Extract the [X, Y] coordinate from the center of the cell holding the provided text.  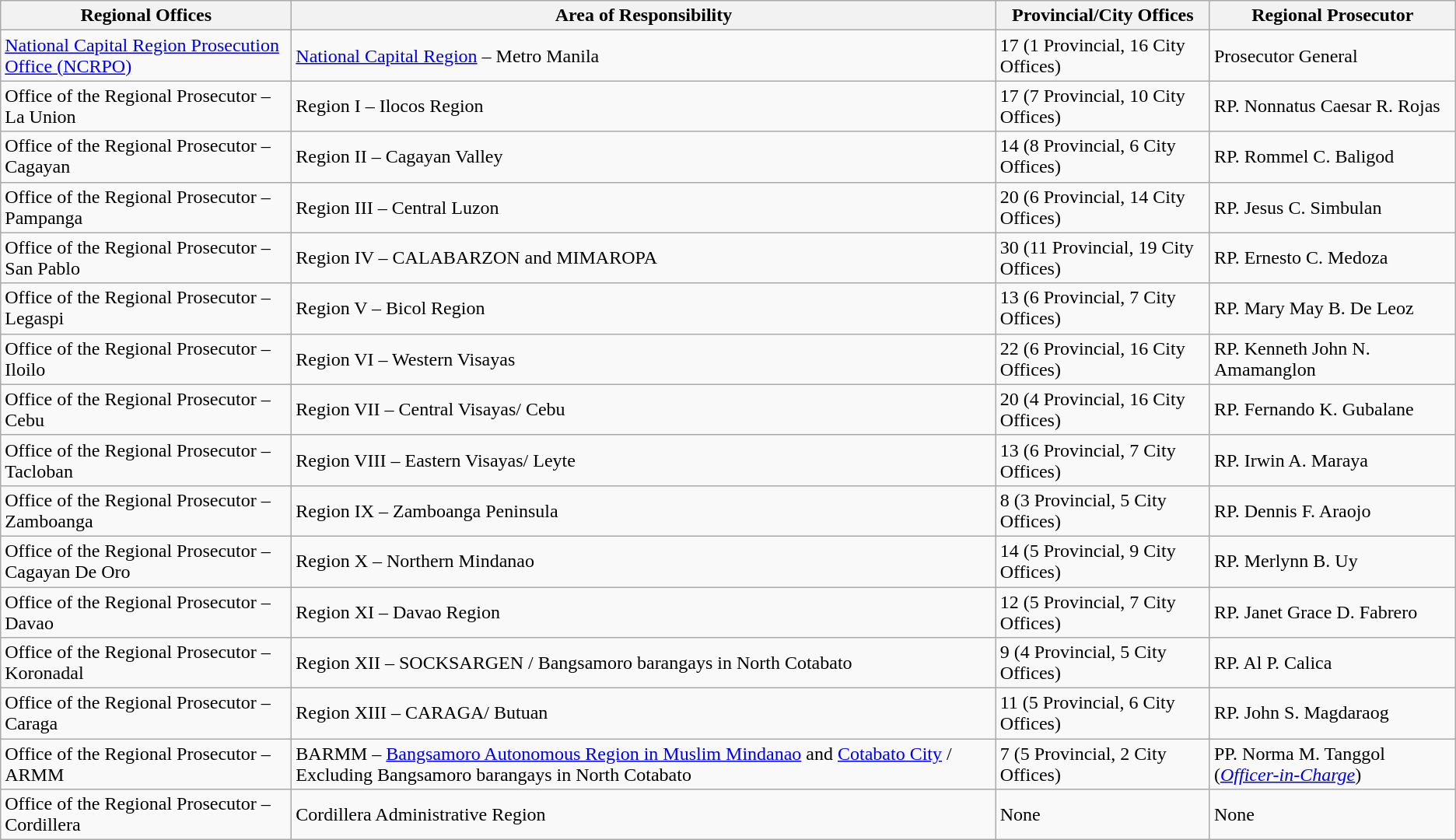
National Capital Region – Metro Manila [644, 56]
Region I – Ilocos Region [644, 106]
30 (11 Provincial, 19 City Offices) [1103, 258]
RP. Merlynn B. Uy [1332, 562]
Office of the Regional Prosecutor – Cagayan De Oro [146, 562]
Region X – Northern Mindanao [644, 562]
Office of the Regional Prosecutor – Koronadal [146, 663]
RP. Ernesto C. Medoza [1332, 258]
RP. John S. Magdaraog [1332, 714]
Region IV – CALABARZON and MIMAROPA [644, 258]
Regional Offices [146, 16]
Office of the Regional Prosecutor – Iloilo [146, 359]
Region VIII – Eastern Visayas/ Leyte [644, 460]
Cordillera Administrative Region [644, 815]
14 (5 Provincial, 9 City Offices) [1103, 562]
14 (8 Provincial, 6 City Offices) [1103, 157]
RP. Kenneth John N. Amamanglon [1332, 359]
Region VI – Western Visayas [644, 359]
RP. Nonnatus Caesar R. Rojas [1332, 106]
Office of the Regional Prosecutor – Cebu [146, 409]
Office of the Regional Prosecutor – Legaspi [146, 308]
Area of Responsibility [644, 16]
PP. Norma M. Tanggol (Officer-in-Charge) [1332, 764]
Region V – Bicol Region [644, 308]
RP. Dennis F. Araojo [1332, 510]
RP. Janet Grace D. Fabrero [1332, 611]
Region III – Central Luzon [644, 207]
7 (5 Provincial, 2 City Offices) [1103, 764]
Prosecutor General [1332, 56]
11 (5 Provincial, 6 City Offices) [1103, 714]
RP. Rommel C. Baligod [1332, 157]
Office of the Regional Prosecutor – Zamboanga [146, 510]
RP. Al P. Calica [1332, 663]
RP. Fernando K. Gubalane [1332, 409]
Region II – Cagayan Valley [644, 157]
Office of the Regional Prosecutor – San Pablo [146, 258]
RP. Mary May B. De Leoz [1332, 308]
17 (7 Provincial, 10 City Offices) [1103, 106]
Regional Prosecutor [1332, 16]
Region VII – Central Visayas/ Cebu [644, 409]
Office of the Regional Prosecutor – Cordillera [146, 815]
Region XIII – CARAGA/ Butuan [644, 714]
Provincial/City Offices [1103, 16]
17 (1 Provincial, 16 City Offices) [1103, 56]
Office of the Regional Prosecutor – La Union [146, 106]
20 (4 Provincial, 16 City Offices) [1103, 409]
RP. Jesus C. Simbulan [1332, 207]
Region XII – SOCKSARGEN / Bangsamoro barangays in North Cotabato [644, 663]
National Capital Region Prosecution Office (NCRPO) [146, 56]
Office of the Regional Prosecutor – Tacloban [146, 460]
8 (3 Provincial, 5 City Offices) [1103, 510]
Region IX – Zamboanga Peninsula [644, 510]
Office of the Regional Prosecutor – ARMM [146, 764]
Office of the Regional Prosecutor – Pampanga [146, 207]
9 (4 Provincial, 5 City Offices) [1103, 663]
20 (6 Provincial, 14 City Offices) [1103, 207]
BARMM – Bangsamoro Autonomous Region in Muslim Mindanao and Cotabato City / Excluding Bangsamoro barangays in North Cotabato [644, 764]
22 (6 Provincial, 16 City Offices) [1103, 359]
RP. Irwin A. Maraya [1332, 460]
Office of the Regional Prosecutor – Cagayan [146, 157]
Region XI – Davao Region [644, 611]
Office of the Regional Prosecutor – Davao [146, 611]
12 (5 Provincial, 7 City Offices) [1103, 611]
Office of the Regional Prosecutor – Caraga [146, 714]
